For the text-containing cell, return its midpoint in [X, Y] coordinate format. 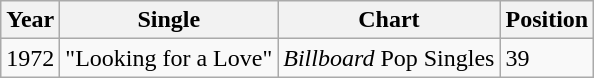
Billboard Pop Singles [389, 58]
1972 [30, 58]
"Looking for a Love" [169, 58]
Year [30, 20]
39 [547, 58]
Single [169, 20]
Position [547, 20]
Chart [389, 20]
